Determine the (x, y) coordinate at the center of the cell enclosing the given text.  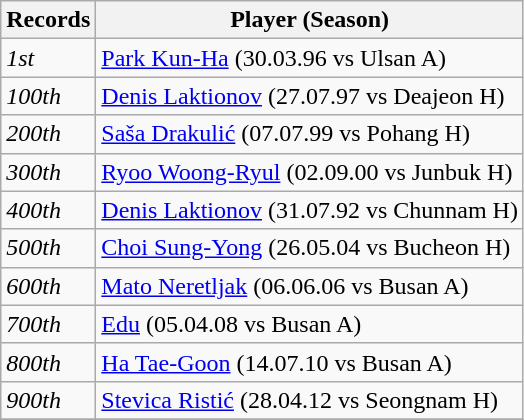
800th (48, 362)
Ryoo Woong-Ryul (02.09.00 vs Junbuk H) (310, 172)
Choi Sung-Yong (26.05.04 vs Bucheon H) (310, 248)
Edu (05.04.08 vs Busan A) (310, 324)
300th (48, 172)
600th (48, 286)
900th (48, 400)
200th (48, 134)
Denis Laktionov (27.07.97 vs Deajeon H) (310, 96)
Ha Tae-Goon (14.07.10 vs Busan A) (310, 362)
700th (48, 324)
Stevica Ristić (28.04.12 vs Seongnam H) (310, 400)
Park Kun-Ha (30.03.96 vs Ulsan A) (310, 58)
400th (48, 210)
1st (48, 58)
Saša Drakulić (07.07.99 vs Pohang H) (310, 134)
Denis Laktionov (31.07.92 vs Chunnam H) (310, 210)
Player (Season) (310, 20)
500th (48, 248)
100th (48, 96)
Mato Neretljak (06.06.06 vs Busan A) (310, 286)
Records (48, 20)
